From the cell containing the given text, extract its center point as (x, y) coordinate. 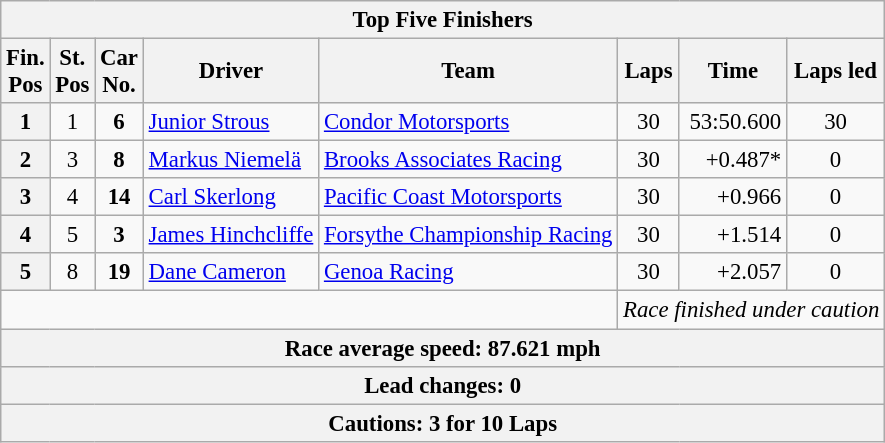
19 (120, 273)
Race finished under caution (752, 310)
Fin.Pos (26, 72)
Laps (649, 72)
6 (120, 122)
Driver (230, 72)
James Hinchcliffe (230, 235)
+0.487* (732, 160)
Race average speed: 87.621 mph (443, 348)
Pacific Coast Motorsports (468, 197)
Cautions: 3 for 10 Laps (443, 423)
Lead changes: 0 (443, 385)
Team (468, 72)
+0.966 (732, 197)
St.Pos (72, 72)
14 (120, 197)
Brooks Associates Racing (468, 160)
Laps led (836, 72)
2 (26, 160)
Markus Niemelä (230, 160)
+1.514 (732, 235)
53:50.600 (732, 122)
Top Five Finishers (443, 20)
Condor Motorsports (468, 122)
Forsythe Championship Racing (468, 235)
CarNo. (120, 72)
+2.057 (732, 273)
Dane Cameron (230, 273)
Junior Strous (230, 122)
Genoa Racing (468, 273)
Time (732, 72)
Carl Skerlong (230, 197)
